Capture the cell that displays the provided text and extract its (X, Y) central coordinate. 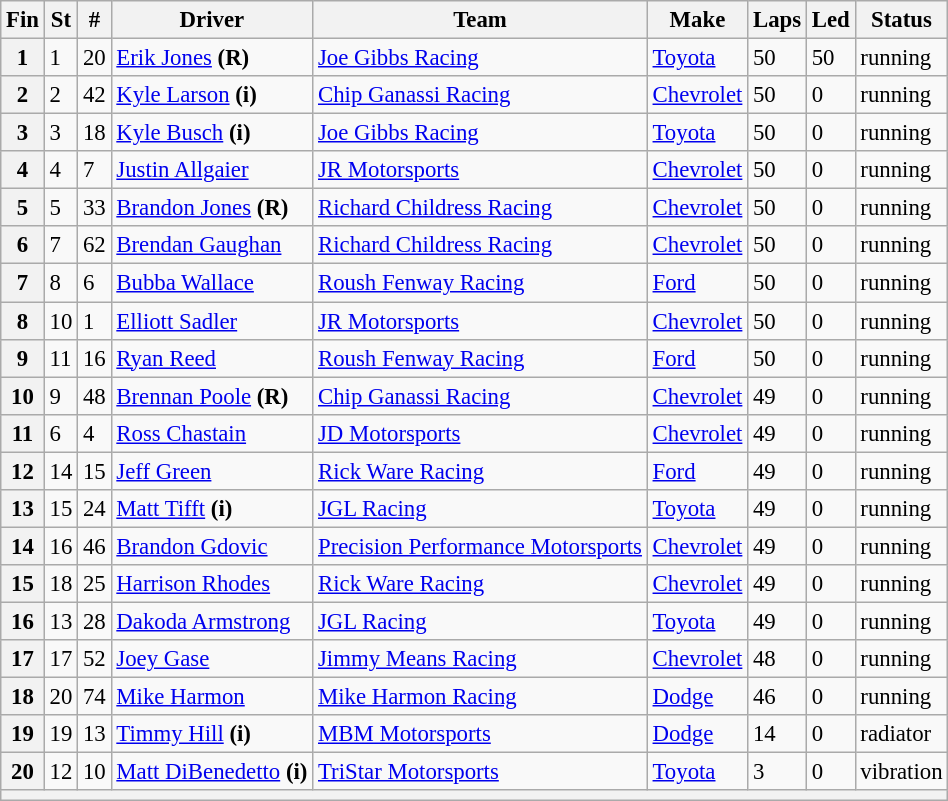
Matt DiBenedetto (i) (212, 772)
24 (94, 509)
Bubba Wallace (212, 283)
28 (94, 621)
42 (94, 95)
Brennan Poole (R) (212, 396)
TriStar Motorsports (480, 772)
radiator (902, 734)
Brandon Jones (R) (212, 208)
74 (94, 697)
Timmy Hill (i) (212, 734)
Brandon Gdovic (212, 546)
Jimmy Means Racing (480, 659)
Harrison Rhodes (212, 584)
Ryan Reed (212, 358)
St (60, 20)
52 (94, 659)
Fin (23, 20)
62 (94, 245)
# (94, 20)
Team (480, 20)
33 (94, 208)
Driver (212, 20)
Matt Tifft (i) (212, 509)
25 (94, 584)
MBM Motorsports (480, 734)
Laps (778, 20)
Justin Allgaier (212, 170)
vibration (902, 772)
Erik Jones (R) (212, 58)
Ross Chastain (212, 433)
JD Motorsports (480, 433)
Mike Harmon (212, 697)
Led (830, 20)
Precision Performance Motorsports (480, 546)
Joey Gase (212, 659)
Elliott Sadler (212, 321)
Dakoda Armstrong (212, 621)
Mike Harmon Racing (480, 697)
Status (902, 20)
Jeff Green (212, 471)
Brendan Gaughan (212, 245)
Make (697, 20)
Kyle Busch (i) (212, 133)
Kyle Larson (i) (212, 95)
